Pinpoint the cell where the given text exists, returning its (X, Y) midpoint coordinate. 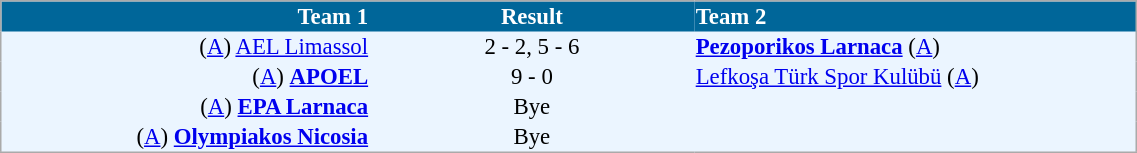
Pezoporikos Larnaca (A) (916, 47)
(A) APOEL (186, 77)
Team 2 (916, 16)
2 - 2, 5 - 6 (532, 47)
(A) EPA Larnaca (186, 107)
Lefkoşa Türk Spor Kulübü (A) (916, 77)
(A) AEL Limassol (186, 47)
Team 1 (186, 16)
9 - 0 (532, 77)
(A) Olympiakos Nicosia (186, 137)
Result (532, 16)
